Extract the [x, y] coordinate from the center of the cell holding the provided text.  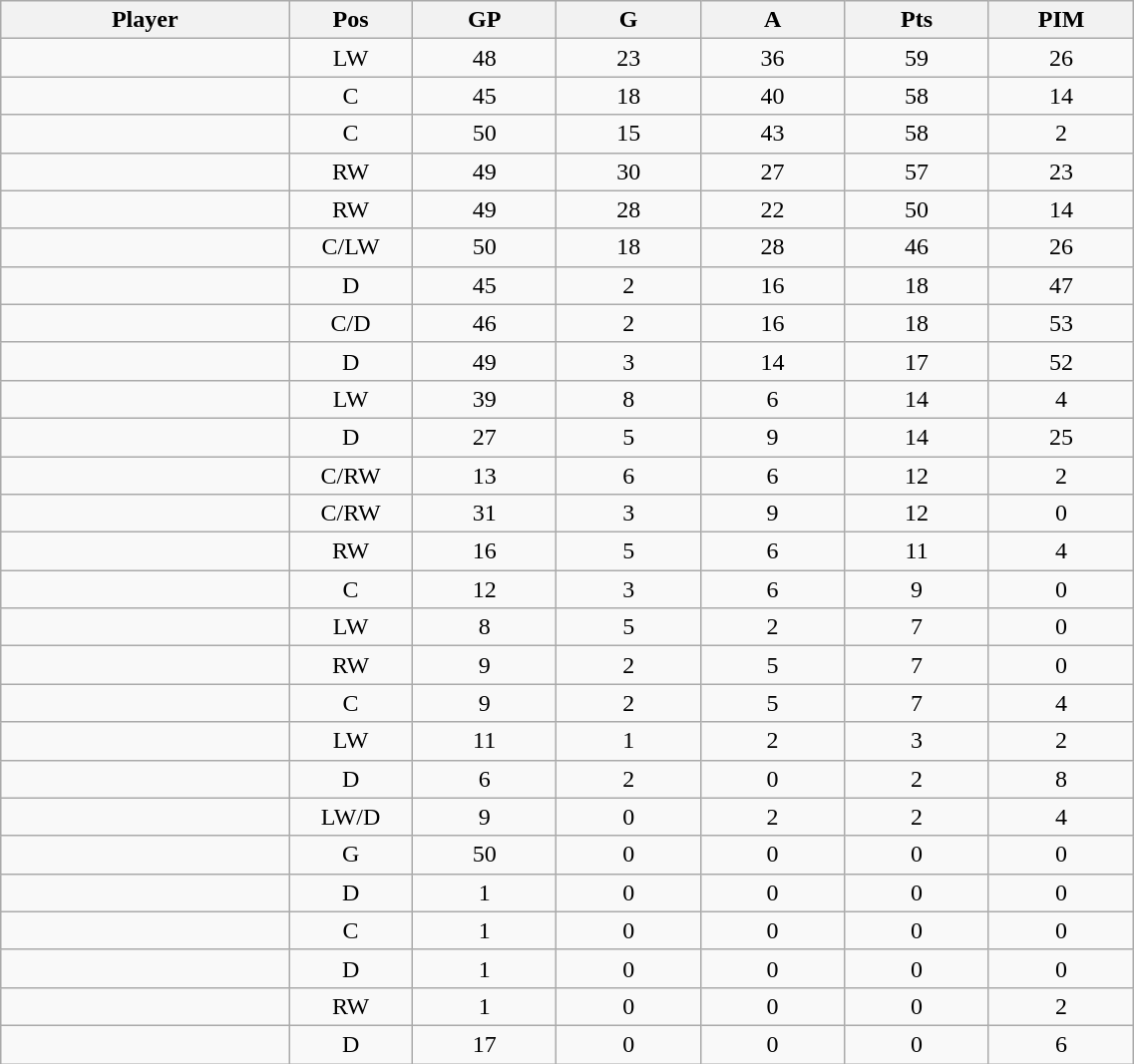
36 [772, 58]
43 [772, 134]
PIM [1061, 20]
Player [146, 20]
25 [1061, 437]
15 [628, 134]
53 [1061, 323]
30 [628, 172]
39 [484, 399]
C/D [351, 323]
Pts [917, 20]
22 [772, 209]
Pos [351, 20]
A [772, 20]
40 [772, 96]
47 [1061, 285]
31 [484, 514]
59 [917, 58]
C/LW [351, 247]
52 [1061, 361]
LW/D [351, 817]
13 [484, 476]
GP [484, 20]
48 [484, 58]
57 [917, 172]
